Pinpoint the cell where the given text exists, returning its [X, Y] midpoint coordinate. 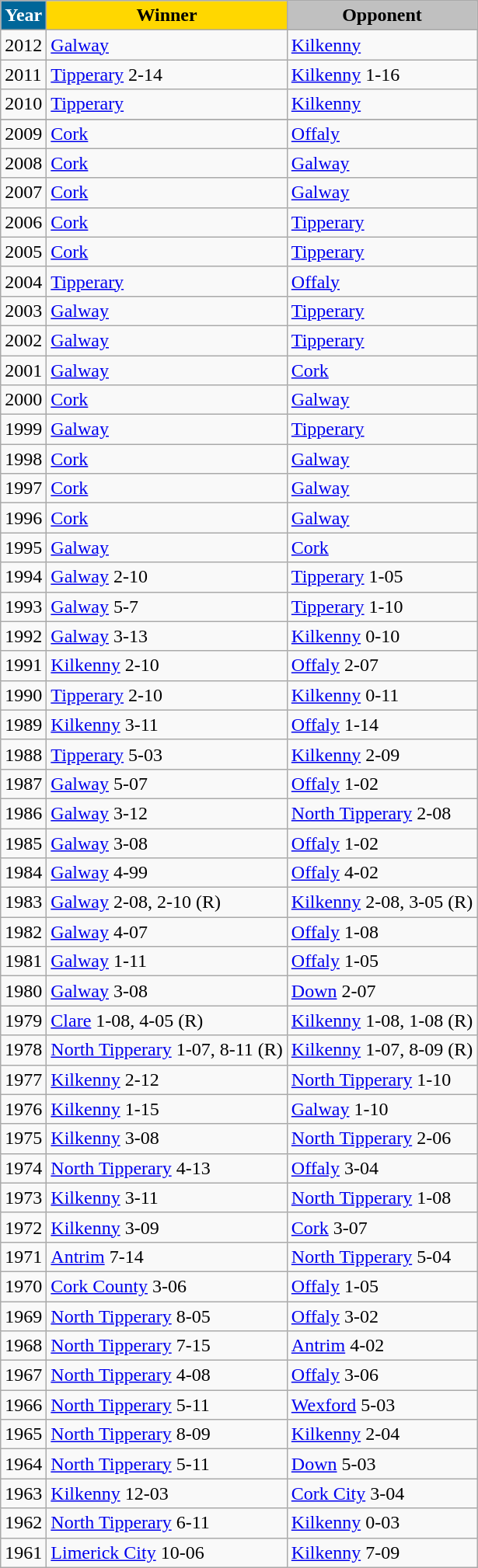
1994 [23, 577]
Limerick City 10-06 [166, 1552]
1993 [23, 607]
Offaly 3-06 [382, 1375]
Kilkenny 2-04 [382, 1434]
Offaly 1-14 [382, 725]
2004 [23, 281]
Galway 1-10 [382, 1109]
Offaly 4-02 [382, 873]
1970 [23, 1286]
Galway 1-11 [166, 961]
1974 [23, 1168]
Wexford 5-03 [382, 1405]
1963 [23, 1493]
Year [23, 16]
2000 [23, 400]
Cork City 3-04 [382, 1493]
North Tipperary 2-08 [382, 813]
Galway 5-7 [166, 607]
1996 [23, 518]
2001 [23, 370]
2012 [23, 45]
Kilkenny 1-16 [382, 75]
Kilkenny 2-10 [166, 666]
1972 [23, 1227]
Kilkenny 1-15 [166, 1109]
North Tipperary 4-08 [166, 1375]
Kilkenny 0-10 [382, 636]
Clare 1-08, 4-05 (R) [166, 1020]
Kilkenny 2-12 [166, 1080]
Kilkenny 0-03 [382, 1523]
1968 [23, 1346]
1990 [23, 695]
1995 [23, 548]
Tipperary 5-03 [166, 754]
1987 [23, 784]
Cork County 3-06 [166, 1286]
1977 [23, 1080]
2009 [23, 134]
North Tipperary 2-06 [382, 1139]
2008 [23, 163]
North Tipperary 7-15 [166, 1346]
1988 [23, 754]
1962 [23, 1523]
Kilkenny 1-08, 1-08 (R) [382, 1020]
Tipperary 1-05 [382, 577]
1983 [23, 902]
Tipperary 1-10 [382, 607]
1975 [23, 1139]
1989 [23, 725]
North Tipperary 8-05 [166, 1316]
1976 [23, 1109]
Kilkenny 3-09 [166, 1227]
1966 [23, 1405]
1982 [23, 932]
Antrim 7-14 [166, 1257]
North Tipperary 1-10 [382, 1080]
1965 [23, 1434]
1964 [23, 1464]
2011 [23, 75]
Galway 2-10 [166, 577]
1979 [23, 1020]
Opponent [382, 16]
Offaly 2-07 [382, 666]
1999 [23, 429]
1978 [23, 1050]
1997 [23, 488]
Galway 2-08, 2-10 (R) [166, 902]
Winner [166, 16]
2002 [23, 340]
Kilkenny 0-11 [382, 695]
1969 [23, 1316]
1992 [23, 636]
2010 [23, 104]
1986 [23, 813]
1971 [23, 1257]
Kilkenny 12-03 [166, 1493]
1984 [23, 873]
Antrim 4-02 [382, 1346]
1973 [23, 1198]
1961 [23, 1552]
North Tipperary 5-04 [382, 1257]
Tipperary 2-14 [166, 75]
Galway 4-99 [166, 873]
Kilkenny 1-07, 8-09 (R) [382, 1050]
1991 [23, 666]
1980 [23, 991]
Offaly 3-04 [382, 1168]
Kilkenny 2-08, 3-05 (R) [382, 902]
2003 [23, 311]
Galway 3-12 [166, 813]
Galway 5-07 [166, 784]
North Tipperary 8-09 [166, 1434]
Galway 4-07 [166, 932]
North Tipperary 1-08 [382, 1198]
Kilkenny 3-08 [166, 1139]
1985 [23, 843]
1967 [23, 1375]
Kilkenny 7-09 [382, 1552]
Offaly 1-08 [382, 932]
Cork 3-07 [382, 1227]
2005 [23, 252]
1981 [23, 961]
Kilkenny 2-09 [382, 754]
North Tipperary 6-11 [166, 1523]
Galway 3-13 [166, 636]
2007 [23, 193]
Down 2-07 [382, 991]
Offaly 3-02 [382, 1316]
Tipperary 2-10 [166, 695]
Down 5-03 [382, 1464]
North Tipperary 1-07, 8-11 (R) [166, 1050]
North Tipperary 4-13 [166, 1168]
1998 [23, 459]
2006 [23, 222]
